Locate the cell with the specified text and output its (x, y) center coordinate. 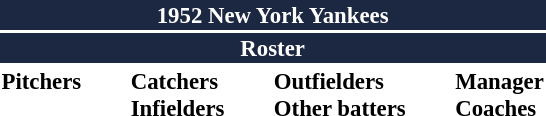
1952 New York Yankees (272, 15)
Roster (272, 48)
